Return [x, y] of the center of cell containing provided text 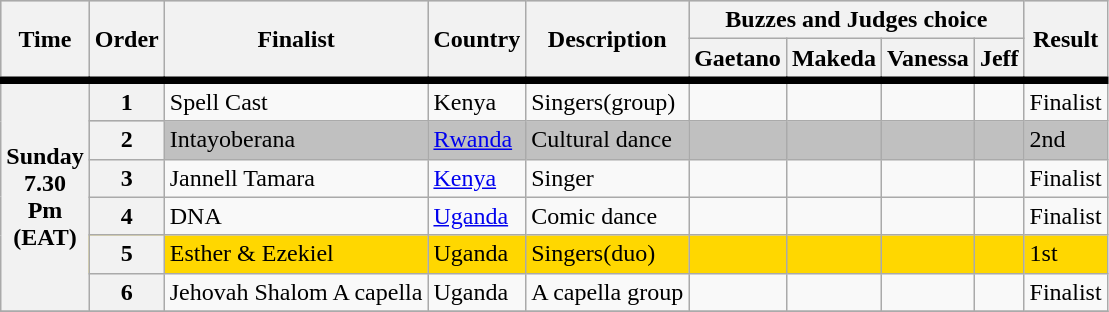
Gaetano [738, 60]
Makeda [834, 60]
A capella group [608, 292]
3 [126, 178]
1 [126, 100]
2nd [1066, 140]
Sunday7.30Pm(EAT) [45, 196]
2 [126, 140]
Vanessa [928, 60]
Result [1066, 40]
Time [45, 40]
Buzzes and Judges choice [856, 20]
Singers(duo) [608, 254]
4 [126, 216]
Intayoberana [296, 140]
6 [126, 292]
Cultural dance [608, 140]
Singer [608, 178]
DNA [296, 216]
Description [608, 40]
Jehovah Shalom A capella [296, 292]
Jannell Tamara [296, 178]
Spell Cast [296, 100]
Singers(group) [608, 100]
5 [126, 254]
Esther & Ezekiel [296, 254]
Rwanda [477, 140]
Order [126, 40]
1st [1066, 254]
Jeff [999, 60]
Comic dance [608, 216]
Country [477, 40]
